Return [X, Y] of the center of cell containing provided text 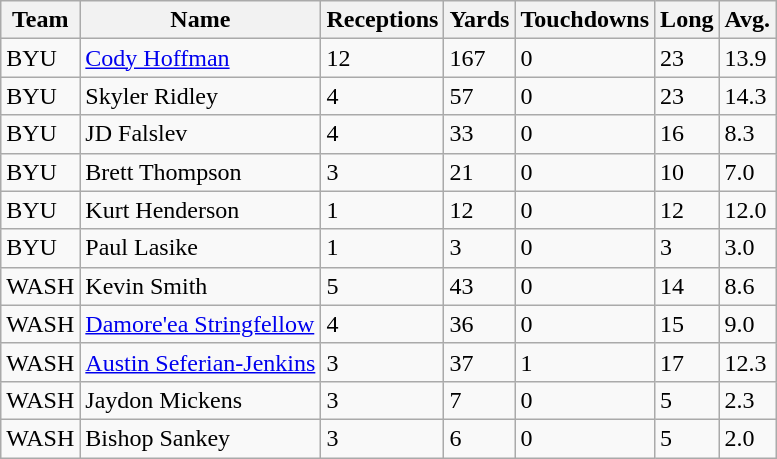
16 [687, 134]
Name [200, 20]
Kurt Henderson [200, 210]
Paul Lasike [200, 248]
JD Falslev [200, 134]
8.6 [748, 286]
21 [480, 172]
Jaydon Mickens [200, 400]
43 [480, 286]
Long [687, 20]
37 [480, 362]
Bishop Sankey [200, 438]
33 [480, 134]
Brett Thompson [200, 172]
6 [480, 438]
167 [480, 58]
14.3 [748, 96]
7 [480, 400]
2.0 [748, 438]
14 [687, 286]
3.0 [748, 248]
Damore'ea Stringfellow [200, 324]
36 [480, 324]
Receptions [382, 20]
2.3 [748, 400]
Cody Hoffman [200, 58]
Yards [480, 20]
13.9 [748, 58]
9.0 [748, 324]
Austin Seferian-Jenkins [200, 362]
Team [40, 20]
Kevin Smith [200, 286]
Touchdowns [585, 20]
12.3 [748, 362]
17 [687, 362]
15 [687, 324]
Skyler Ridley [200, 96]
7.0 [748, 172]
57 [480, 96]
8.3 [748, 134]
10 [687, 172]
Avg. [748, 20]
12.0 [748, 210]
